Output the (X, Y) coordinate of the center of the cell containing the given text.  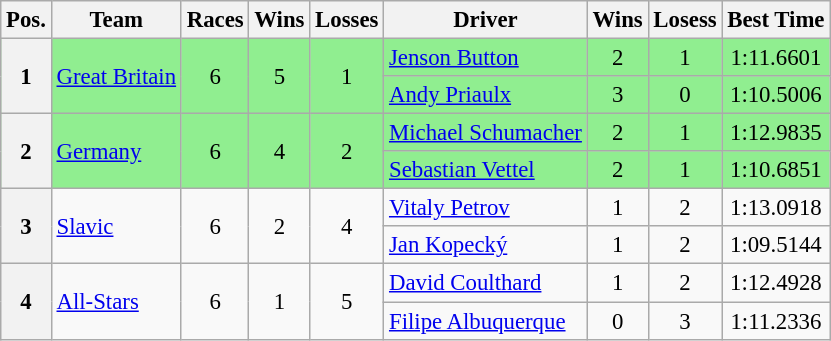
Sebastian Vettel (486, 170)
Best Time (776, 20)
Team (116, 20)
1:11.6601 (776, 58)
Jenson Button (486, 58)
1:12.4928 (776, 283)
1:10.6851 (776, 170)
Races (215, 20)
1:13.0918 (776, 208)
1:11.2336 (776, 321)
Driver (486, 20)
Losess (685, 20)
Losses (347, 20)
All-Stars (116, 302)
Great Britain (116, 76)
David Coulthard (486, 283)
Jan Kopecký (486, 245)
Michael Schumacher (486, 133)
Filipe Albuquerque (486, 321)
1:09.5144 (776, 245)
Pos. (26, 20)
Germany (116, 152)
Vitaly Petrov (486, 208)
Andy Priaulx (486, 95)
Slavic (116, 226)
1:12.9835 (776, 133)
1:10.5006 (776, 95)
